Pinpoint the cell where the given text exists, returning its (x, y) midpoint coordinate. 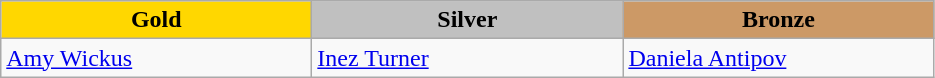
Inez Turner (468, 58)
Gold (156, 20)
Silver (468, 20)
Daniela Antipov (778, 58)
Bronze (778, 20)
Amy Wickus (156, 58)
